Locate the cell with the specified text and output its (x, y) center coordinate. 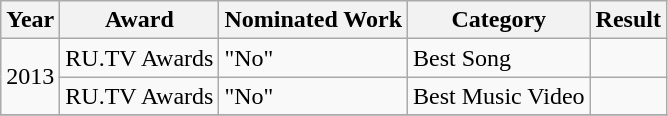
Category (500, 20)
Best Song (500, 58)
Best Music Video (500, 96)
Award (140, 20)
Year (30, 20)
Nominated Work (314, 20)
2013 (30, 77)
Result (628, 20)
